Locate the cell with the specified text and output its (X, Y) center coordinate. 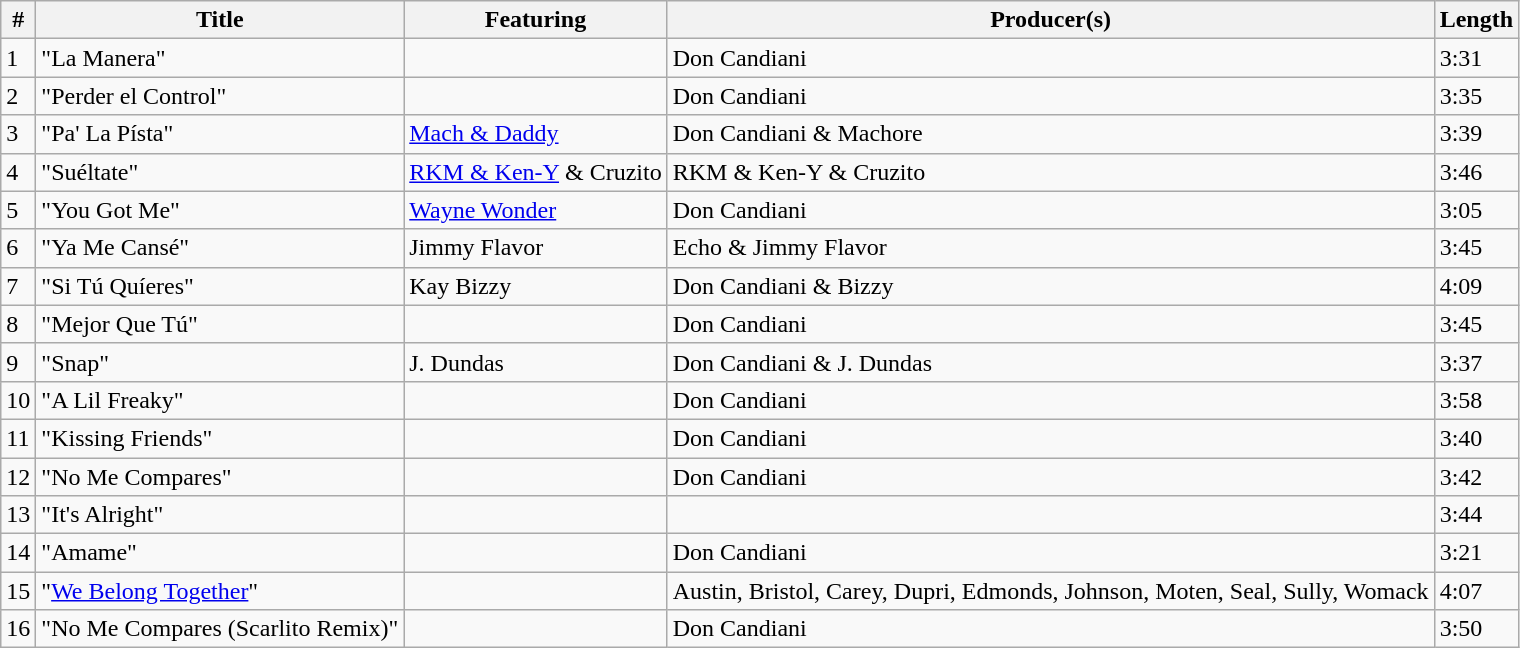
3:35 (1476, 96)
Don Candiani & Bizzy (1050, 286)
# (18, 20)
"Pa' La Písta" (220, 134)
Echo & Jimmy Flavor (1050, 248)
9 (18, 362)
"It's Alright" (220, 515)
Don Candiani & Machore (1050, 134)
16 (18, 629)
"Snap" (220, 362)
3:44 (1476, 515)
"We Belong Together" (220, 591)
"La Manera" (220, 58)
3:31 (1476, 58)
7 (18, 286)
"Ya Me Cansé" (220, 248)
3:37 (1476, 362)
"You Got Me" (220, 210)
"No Me Compares (Scarlito Remix)" (220, 629)
"Si Tú Quíeres" (220, 286)
5 (18, 210)
Featuring (536, 20)
6 (18, 248)
Length (1476, 20)
3:21 (1476, 553)
Kay Bizzy (536, 286)
3:05 (1476, 210)
3:39 (1476, 134)
3:42 (1476, 477)
3:40 (1476, 438)
3:58 (1476, 400)
11 (18, 438)
J. Dundas (536, 362)
4:07 (1476, 591)
4:09 (1476, 286)
Title (220, 20)
"Perder el Control" (220, 96)
3 (18, 134)
13 (18, 515)
"Suéltate" (220, 172)
14 (18, 553)
Jimmy Flavor (536, 248)
3:46 (1476, 172)
Austin, Bristol, Carey, Dupri, Edmonds, Johnson, Moten, Seal, Sully, Womack (1050, 591)
1 (18, 58)
Don Candiani & J. Dundas (1050, 362)
Producer(s) (1050, 20)
10 (18, 400)
8 (18, 324)
12 (18, 477)
"Amame" (220, 553)
"No Me Compares" (220, 477)
"Kissing Friends" (220, 438)
Wayne Wonder (536, 210)
4 (18, 172)
"Mejor Que Tú" (220, 324)
"A Lil Freaky" (220, 400)
15 (18, 591)
Mach & Daddy (536, 134)
3:50 (1476, 629)
2 (18, 96)
